Detect which cell encompasses the target text, then output its [x, y] center coordinate. 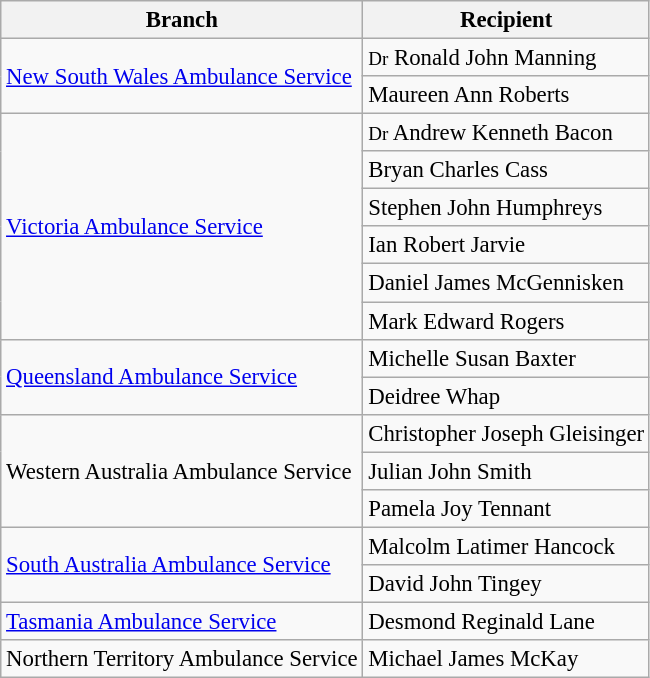
Recipient [506, 20]
Queensland Ambulance Service [182, 376]
Christopher Joseph Gleisinger [506, 433]
Ian Robert Jarvie [506, 245]
Pamela Joy Tennant [506, 509]
Stephen John Humphreys [506, 208]
Branch [182, 20]
David John Tingey [506, 584]
Michael James McKay [506, 659]
Malcolm Latimer Hancock [506, 546]
Bryan Charles Cass [506, 170]
Tasmania Ambulance Service [182, 621]
Julian John Smith [506, 471]
Daniel James McGennisken [506, 283]
New South Wales Ambulance Service [182, 76]
Victoria Ambulance Service [182, 227]
South Australia Ambulance Service [182, 564]
Desmond Reginald Lane [506, 621]
Western Australia Ambulance Service [182, 470]
Dr Ronald John Manning [506, 58]
Mark Edward Rogers [506, 321]
Deidree Whap [506, 396]
Maureen Ann Roberts [506, 95]
Dr Andrew Kenneth Bacon [506, 133]
Northern Territory Ambulance Service [182, 659]
Michelle Susan Baxter [506, 358]
